Pinpoint the cell where the given text exists, returning its (X, Y) midpoint coordinate. 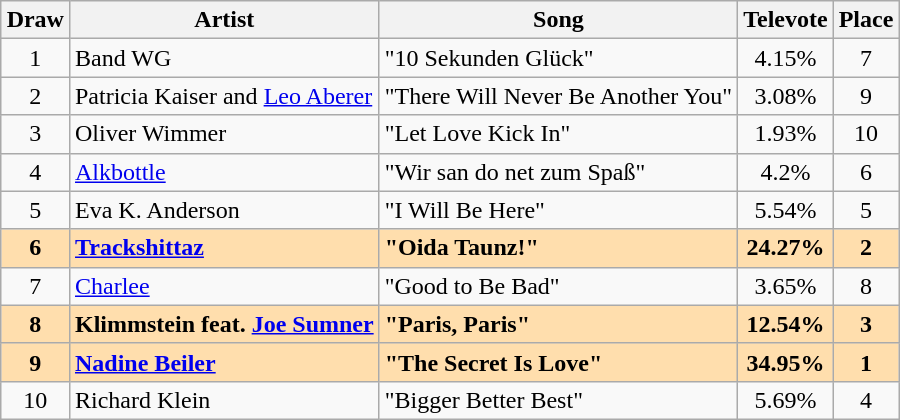
Band WG (224, 58)
Klimmstein feat. Joe Sumner (224, 324)
Alkbottle (224, 172)
"10 Sekunden Glück" (558, 58)
Trackshittaz (224, 248)
"Paris, Paris" (558, 324)
34.95% (786, 362)
Artist (224, 20)
Charlee (224, 286)
"Wir san do net zum Spaß" (558, 172)
"There Will Never Be Another You" (558, 96)
Richard Klein (224, 400)
Place (866, 20)
1.93% (786, 134)
Patricia Kaiser and Leo Aberer (224, 96)
5.54% (786, 210)
5.69% (786, 400)
4.2% (786, 172)
"Oida Taunz!" (558, 248)
"The Secret Is Love" (558, 362)
Song (558, 20)
Draw (35, 20)
Oliver Wimmer (224, 134)
24.27% (786, 248)
12.54% (786, 324)
"Bigger Better Best" (558, 400)
"I Will Be Here" (558, 210)
Nadine Beiler (224, 362)
Televote (786, 20)
"Good to Be Bad" (558, 286)
3.65% (786, 286)
4.15% (786, 58)
Eva K. Anderson (224, 210)
"Let Love Kick In" (558, 134)
3.08% (786, 96)
